For the text-containing cell, return its midpoint in (x, y) coordinate format. 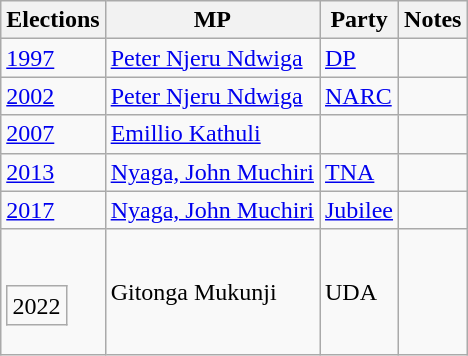
Elections (53, 20)
2013 (53, 172)
TNA (360, 172)
2017 (53, 210)
1997 (53, 58)
Jubilee (360, 210)
NARC (360, 96)
Emillio Kathuli (212, 134)
2002 (53, 96)
DP (360, 58)
Party (360, 20)
MP (212, 20)
UDA (360, 292)
Notes (433, 20)
Gitonga Mukunji (212, 292)
2007 (53, 134)
